Extract the (x, y) coordinate from the center of the cell holding the provided text.  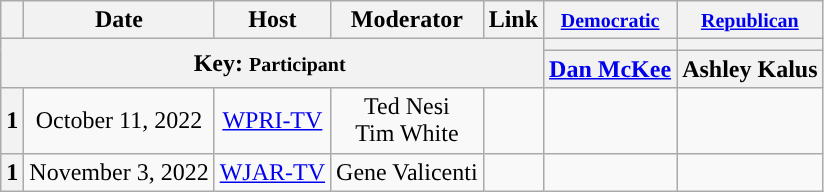
Democratic (610, 20)
Key: Participant (272, 64)
Ashley Kalus (750, 69)
October 11, 2022 (119, 120)
WPRI-TV (272, 120)
Gene Valicenti (408, 172)
Host (272, 20)
WJAR-TV (272, 172)
Moderator (408, 20)
Dan McKee (610, 69)
Date (119, 20)
Link (513, 20)
Ted NesiTim White (408, 120)
Republican (750, 20)
November 3, 2022 (119, 172)
